Detect which cell encompasses the target text, then output its (X, Y) center coordinate. 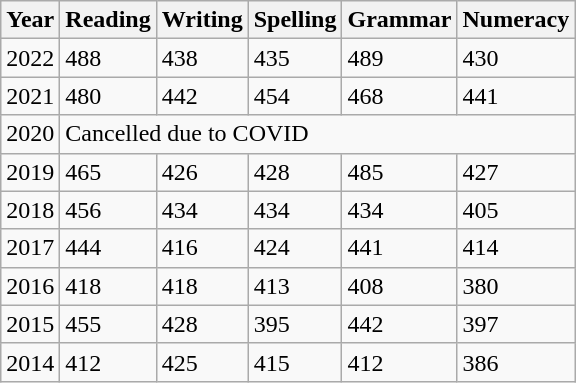
435 (295, 58)
416 (202, 248)
408 (400, 286)
2017 (30, 248)
2019 (30, 172)
2014 (30, 362)
Spelling (295, 20)
456 (108, 210)
489 (400, 58)
444 (108, 248)
405 (516, 210)
413 (295, 286)
Cancelled due to COVID (318, 134)
427 (516, 172)
424 (295, 248)
2021 (30, 96)
425 (202, 362)
468 (400, 96)
Reading (108, 20)
438 (202, 58)
2020 (30, 134)
2022 (30, 58)
386 (516, 362)
488 (108, 58)
Numeracy (516, 20)
Grammar (400, 20)
485 (400, 172)
455 (108, 324)
426 (202, 172)
2015 (30, 324)
414 (516, 248)
Year (30, 20)
415 (295, 362)
480 (108, 96)
430 (516, 58)
2018 (30, 210)
380 (516, 286)
465 (108, 172)
2016 (30, 286)
Writing (202, 20)
395 (295, 324)
454 (295, 96)
397 (516, 324)
